Return the (X, Y) coordinate for the center point of the cell that contains the specified text.  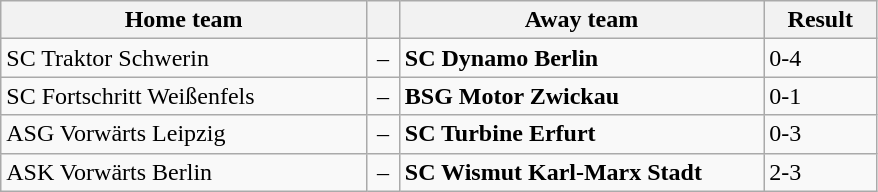
ASK Vorwärts Berlin (184, 172)
SC Traktor Schwerin (184, 58)
SC Fortschritt Weißenfels (184, 96)
SC Dynamo Berlin (581, 58)
0-1 (820, 96)
0-4 (820, 58)
ASG Vorwärts Leipzig (184, 134)
Home team (184, 20)
Result (820, 20)
0-3 (820, 134)
2-3 (820, 172)
BSG Motor Zwickau (581, 96)
SC Turbine Erfurt (581, 134)
SC Wismut Karl-Marx Stadt (581, 172)
Away team (581, 20)
